Find where the given text appears and provide that cell's center as (x, y) coordinate. 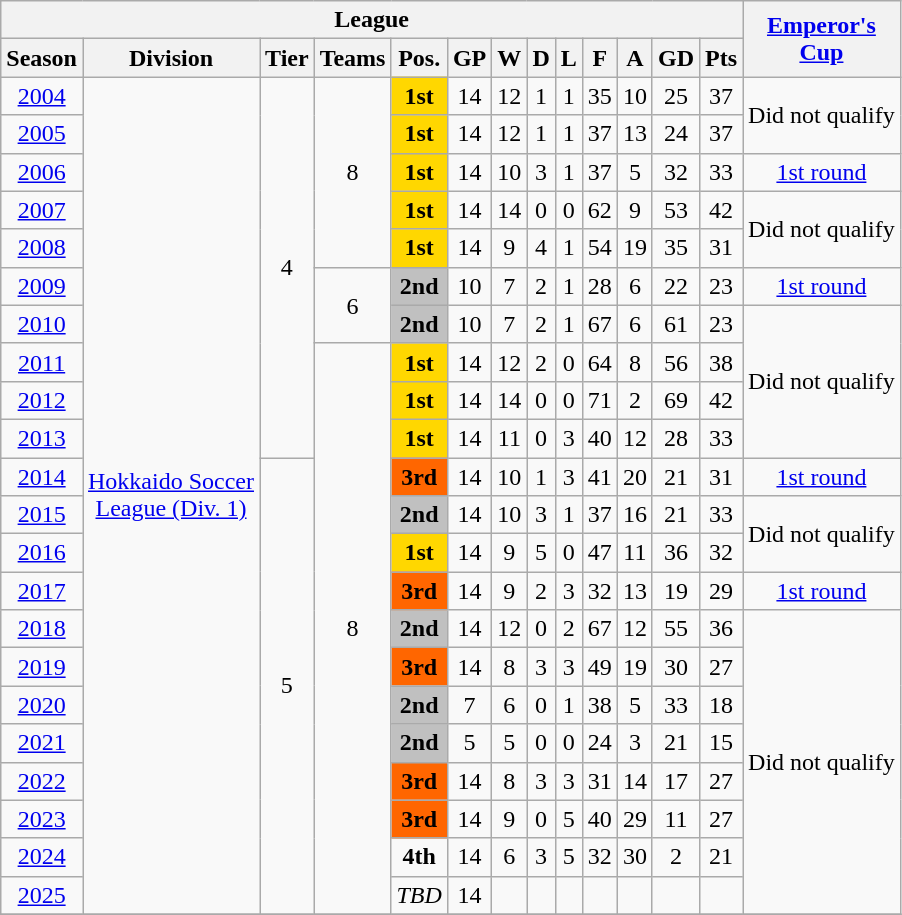
League (372, 20)
54 (600, 248)
69 (676, 400)
GD (676, 58)
56 (676, 362)
F (600, 58)
Pos. (419, 58)
Hokkaido SoccerLeague (Div. 1) (170, 496)
GP (469, 58)
2018 (42, 629)
2004 (42, 96)
17 (676, 781)
18 (722, 705)
Emperor'sCup (822, 39)
2019 (42, 667)
55 (676, 629)
71 (600, 400)
25 (676, 96)
2023 (42, 819)
61 (676, 324)
Teams (352, 58)
2017 (42, 591)
47 (600, 553)
22 (676, 286)
2006 (42, 172)
16 (634, 515)
2015 (42, 515)
49 (600, 667)
D (541, 58)
2005 (42, 134)
2021 (42, 743)
62 (600, 210)
4th (419, 857)
2024 (42, 857)
2014 (42, 477)
2010 (42, 324)
2020 (42, 705)
2022 (42, 781)
TBD (419, 895)
2025 (42, 895)
53 (676, 210)
2016 (42, 553)
2013 (42, 438)
Tier (288, 58)
41 (600, 477)
W (510, 58)
Pts (722, 58)
2008 (42, 248)
2007 (42, 210)
20 (634, 477)
Season (42, 58)
Division (170, 58)
2011 (42, 362)
A (634, 58)
2009 (42, 286)
64 (600, 362)
L (568, 58)
2012 (42, 400)
15 (722, 743)
